Search for the cell housing the specified text and yield its (X, Y) center coordinate. 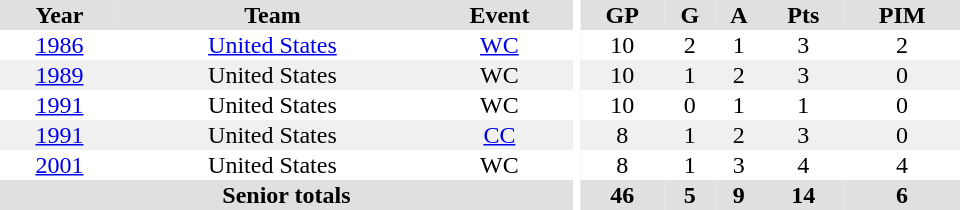
CC (500, 135)
5 (690, 195)
2001 (60, 165)
Pts (804, 15)
A (738, 15)
PIM (902, 15)
Year (60, 15)
Event (500, 15)
1986 (60, 45)
14 (804, 195)
Senior totals (286, 195)
Team (272, 15)
46 (622, 195)
9 (738, 195)
1989 (60, 75)
6 (902, 195)
GP (622, 15)
G (690, 15)
